From the cell containing the given text, extract its center point as (X, Y) coordinate. 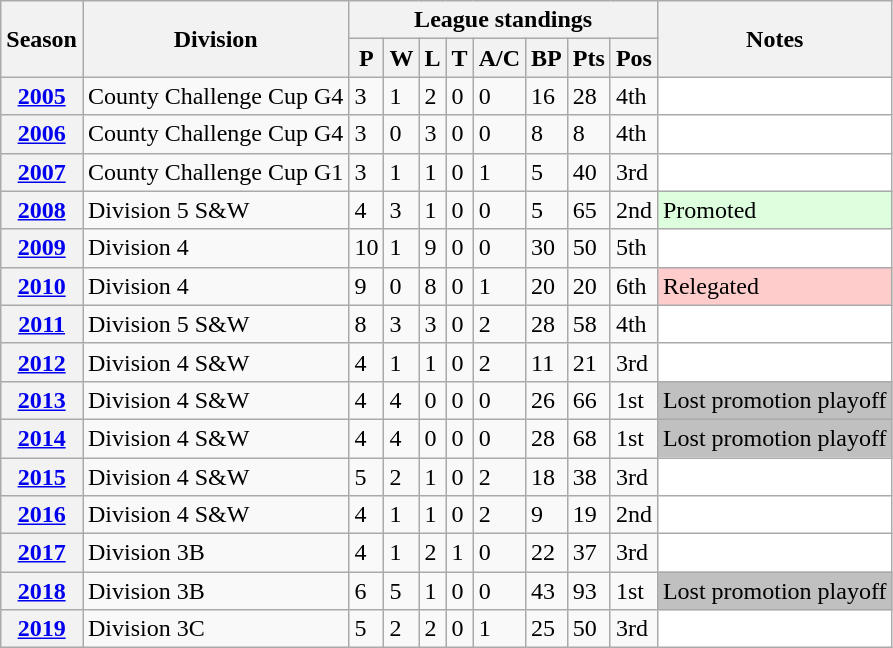
66 (588, 400)
Relegated (774, 286)
26 (547, 400)
T (460, 58)
Division 3C (215, 629)
W (402, 58)
2009 (42, 248)
25 (547, 629)
6th (634, 286)
Division (215, 39)
L (432, 58)
21 (588, 362)
68 (588, 438)
2008 (42, 210)
10 (366, 248)
Notes (774, 39)
2017 (42, 553)
16 (547, 96)
2018 (42, 591)
Pos (634, 58)
19 (588, 515)
2010 (42, 286)
58 (588, 324)
League standings (504, 20)
Promoted (774, 210)
5th (634, 248)
P (366, 58)
2011 (42, 324)
18 (547, 477)
43 (547, 591)
2016 (42, 515)
2005 (42, 96)
2019 (42, 629)
37 (588, 553)
2012 (42, 362)
2013 (42, 400)
93 (588, 591)
30 (547, 248)
65 (588, 210)
6 (366, 591)
Season (42, 39)
A/C (499, 58)
40 (588, 172)
11 (547, 362)
County Challenge Cup G1 (215, 172)
2006 (42, 134)
2015 (42, 477)
38 (588, 477)
22 (547, 553)
2014 (42, 438)
2007 (42, 172)
Pts (588, 58)
BP (547, 58)
